Return [X, Y] of the center of cell containing provided text 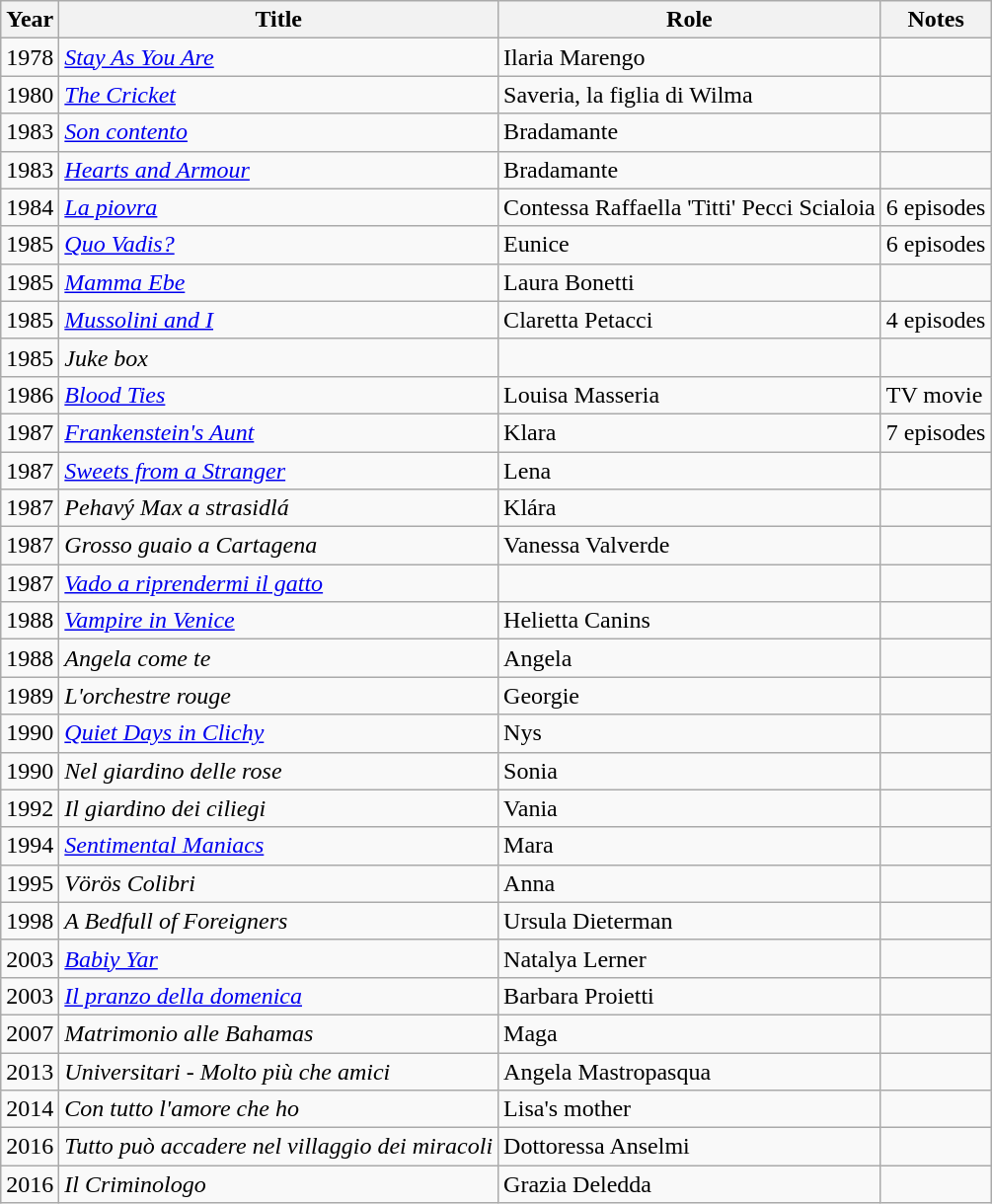
Georgie [690, 696]
Vampire in Venice [278, 621]
Contessa Raffaella 'Titti' Pecci Scialoia [690, 207]
2007 [30, 1033]
1978 [30, 57]
Il giardino dei ciliegi [278, 808]
A Bedfull of Foreigners [278, 921]
1992 [30, 808]
Claretta Petacci [690, 320]
Ilaria Marengo [690, 57]
Anna [690, 883]
Quo Vadis? [278, 245]
Dottoressa Anselmi [690, 1147]
Klára [690, 508]
Saveria, la figlia di Wilma [690, 95]
1994 [30, 846]
Angela come te [278, 658]
1989 [30, 696]
7 episodes [936, 432]
1984 [30, 207]
Angela Mastropasqua [690, 1071]
Stay As You Are [278, 57]
Title [278, 20]
Natalya Lerner [690, 958]
1980 [30, 95]
Pehavý Max a strasidlá [278, 508]
Maga [690, 1033]
Eunice [690, 245]
Lena [690, 471]
Laura Bonetti [690, 282]
Year [30, 20]
Juke box [278, 357]
2014 [30, 1109]
Lisa's mother [690, 1109]
Vörös Colibri [278, 883]
1998 [30, 921]
Grazia Deledda [690, 1184]
Grosso guaio a Cartagena [278, 546]
Mamma Ebe [278, 282]
The Cricket [278, 95]
Notes [936, 20]
Sweets from a Stranger [278, 471]
1995 [30, 883]
Vanessa Valverde [690, 546]
Mara [690, 846]
Angela [690, 658]
Tutto può accadere nel villaggio dei miracoli [278, 1147]
Universitari - Molto più che amici [278, 1071]
Son contento [278, 132]
Matrimonio alle Bahamas [278, 1033]
Il pranzo della domenica [278, 996]
Vado a riprendermi il gatto [278, 583]
Quiet Days in Clichy [278, 733]
Klara [690, 432]
Sentimental Maniacs [278, 846]
1986 [30, 395]
Frankenstein's Aunt [278, 432]
Nel giardino delle rose [278, 771]
Hearts and Armour [278, 170]
Role [690, 20]
L'orchestre rouge [278, 696]
Louisa Masseria [690, 395]
Nys [690, 733]
TV movie [936, 395]
Babiy Yar [278, 958]
Blood Ties [278, 395]
La piovra [278, 207]
Vania [690, 808]
Con tutto l'amore che ho [278, 1109]
Il Criminologo [278, 1184]
Mussolini and I [278, 320]
Ursula Dieterman [690, 921]
Barbara Proietti [690, 996]
2013 [30, 1071]
Sonia [690, 771]
4 episodes [936, 320]
Helietta Canins [690, 621]
